Capture the cell that displays the provided text and extract its [X, Y] central coordinate. 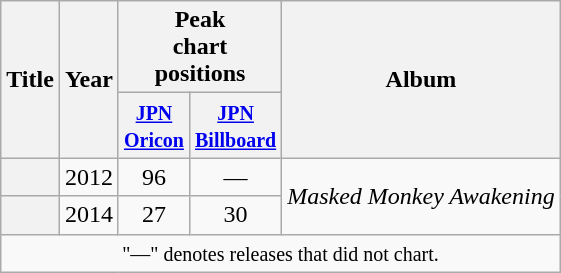
27 [154, 215]
Album [422, 80]
Peak chart positions [200, 47]
JPNOricon [154, 126]
30 [235, 215]
— [235, 177]
Title [30, 80]
Year [88, 80]
2012 [88, 177]
2014 [88, 215]
Masked Monkey Awakening [422, 196]
JPNBillboard [235, 126]
"—" denotes releases that did not chart. [280, 253]
96 [154, 177]
